Find where the given text appears and provide that cell's center as (x, y) coordinate. 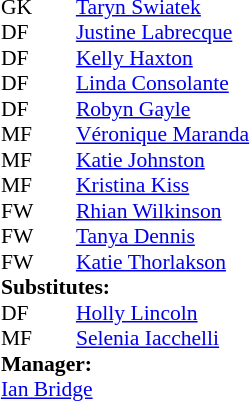
Kristina Kiss (162, 185)
Linda Consolante (162, 83)
Substitutes: (125, 287)
Selenia Iacchelli (162, 339)
Katie Thorlakson (162, 262)
Véronique Maranda (162, 135)
Kelly Haxton (162, 58)
Justine Labrecque (162, 33)
Holly Lincoln (162, 313)
Rhian Wilkinson (162, 211)
Robyn Gayle (162, 109)
Manager: (125, 364)
Katie Johnston (162, 160)
Tanya Dennis (162, 237)
